From the cell containing the given text, extract its center point as [x, y] coordinate. 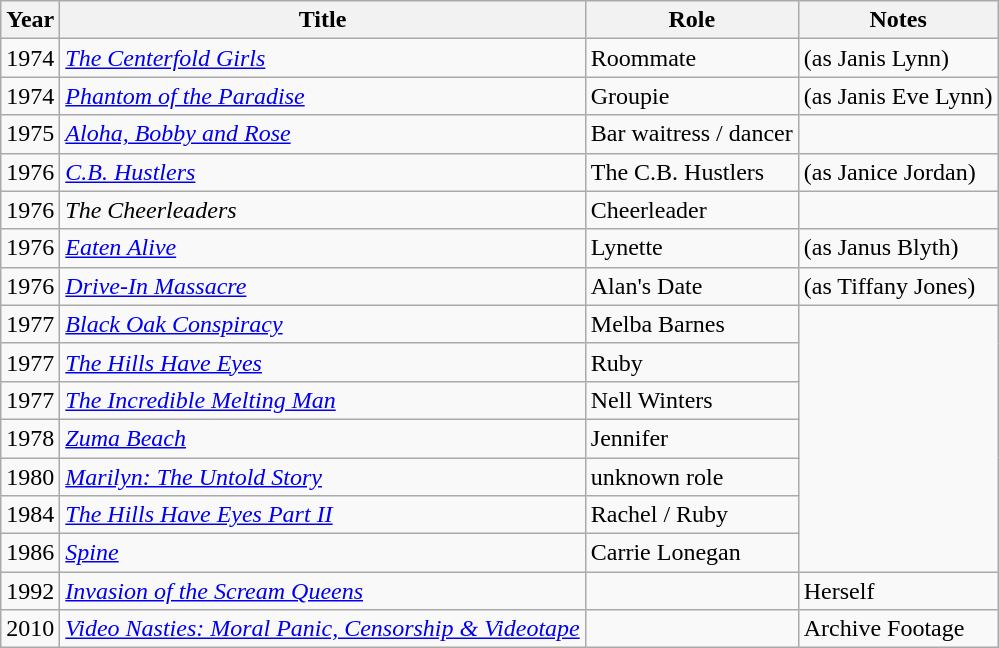
C.B. Hustlers [322, 172]
1975 [30, 134]
(as Janus Blyth) [898, 248]
2010 [30, 629]
Cheerleader [692, 210]
Herself [898, 591]
Nell Winters [692, 400]
Archive Footage [898, 629]
Carrie Lonegan [692, 553]
(as Janice Jordan) [898, 172]
1986 [30, 553]
Role [692, 20]
Marilyn: The Untold Story [322, 477]
Aloha, Bobby and Rose [322, 134]
The Incredible Melting Man [322, 400]
The Cheerleaders [322, 210]
Drive-In Massacre [322, 286]
The C.B. Hustlers [692, 172]
Melba Barnes [692, 324]
(as Janis Lynn) [898, 58]
1992 [30, 591]
Black Oak Conspiracy [322, 324]
Zuma Beach [322, 438]
Jennifer [692, 438]
Video Nasties: Moral Panic, Censorship & Videotape [322, 629]
Rachel / Ruby [692, 515]
Alan's Date [692, 286]
Invasion of the Scream Queens [322, 591]
1980 [30, 477]
Eaten Alive [322, 248]
Year [30, 20]
The Hills Have Eyes [322, 362]
Lynette [692, 248]
Notes [898, 20]
Spine [322, 553]
Ruby [692, 362]
Bar waitress / dancer [692, 134]
(as Janis Eve Lynn) [898, 96]
Roommate [692, 58]
1984 [30, 515]
The Centerfold Girls [322, 58]
unknown role [692, 477]
1978 [30, 438]
Groupie [692, 96]
(as Tiffany Jones) [898, 286]
Title [322, 20]
Phantom of the Paradise [322, 96]
The Hills Have Eyes Part II [322, 515]
